Identify which cell holds the provided text, then report its [x, y] central coordinate. 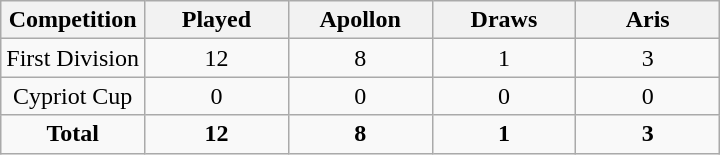
Aris [648, 20]
First Division [73, 58]
Apollon [360, 20]
Cypriot Cup [73, 96]
Competition [73, 20]
Played [217, 20]
Draws [504, 20]
Total [73, 134]
